From the cell containing the given text, extract its center point as (x, y) coordinate. 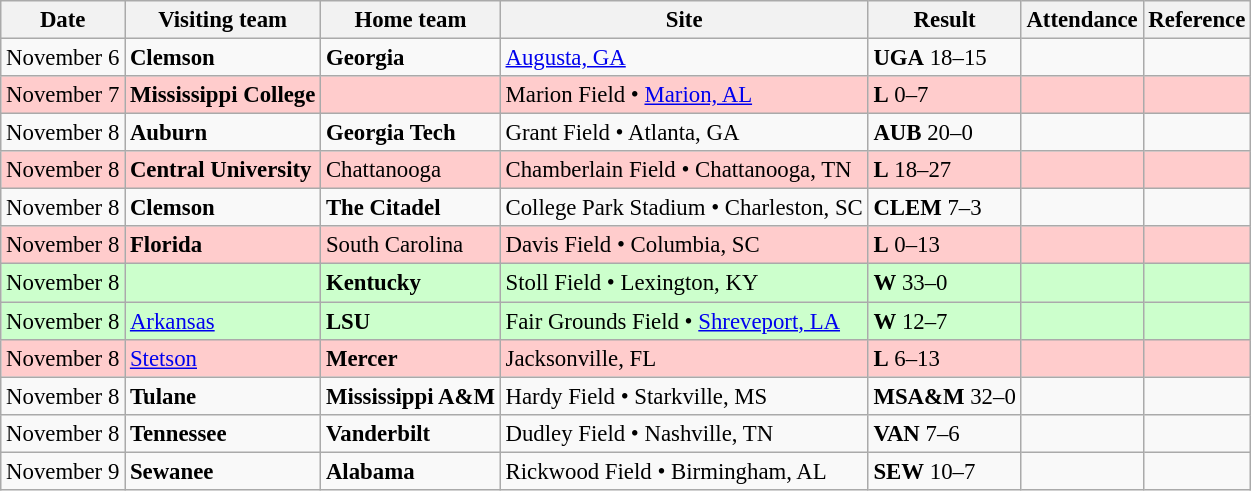
Chattanooga (411, 170)
UGA 18–15 (944, 58)
November 9 (63, 471)
November 6 (63, 58)
Tennessee (223, 433)
SEW 10–7 (944, 471)
Georgia (411, 58)
Reference (1197, 20)
MSA&M 32–0 (944, 396)
November 7 (63, 95)
Alabama (411, 471)
Date (63, 20)
Home team (411, 20)
Sewanee (223, 471)
LSU (411, 321)
Arkansas (223, 321)
South Carolina (411, 245)
Dudley Field • Nashville, TN (684, 433)
Rickwood Field • Birmingham, AL (684, 471)
Marion Field • Marion, AL (684, 95)
Fair Grounds Field • Shreveport, LA (684, 321)
Chamberlain Field • Chattanooga, TN (684, 170)
Hardy Field • Starkville, MS (684, 396)
Kentucky (411, 283)
AUB 20–0 (944, 133)
Augusta, GA (684, 58)
Result (944, 20)
Mississippi College (223, 95)
L 6–13 (944, 358)
Mississippi A&M (411, 396)
The Citadel (411, 208)
Jacksonville, FL (684, 358)
VAN 7–6 (944, 433)
College Park Stadium • Charleston, SC (684, 208)
W 33–0 (944, 283)
Visiting team (223, 20)
Tulane (223, 396)
Stetson (223, 358)
W 12–7 (944, 321)
Mercer (411, 358)
Florida (223, 245)
Davis Field • Columbia, SC (684, 245)
Stoll Field • Lexington, KY (684, 283)
Grant Field • Atlanta, GA (684, 133)
L 18–27 (944, 170)
CLEM 7–3 (944, 208)
L 0–13 (944, 245)
Auburn (223, 133)
Attendance (1082, 20)
L 0–7 (944, 95)
Vanderbilt (411, 433)
Georgia Tech (411, 133)
Central University (223, 170)
Site (684, 20)
